Output the (x, y) coordinate of the center of the cell containing the given text.  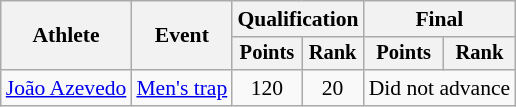
120 (266, 88)
Qualification (298, 19)
Athlete (66, 36)
Did not advance (440, 88)
Event (182, 36)
Final (440, 19)
João Azevedo (66, 88)
20 (333, 88)
Men's trap (182, 88)
